For the text-containing cell, return its midpoint in (x, y) coordinate format. 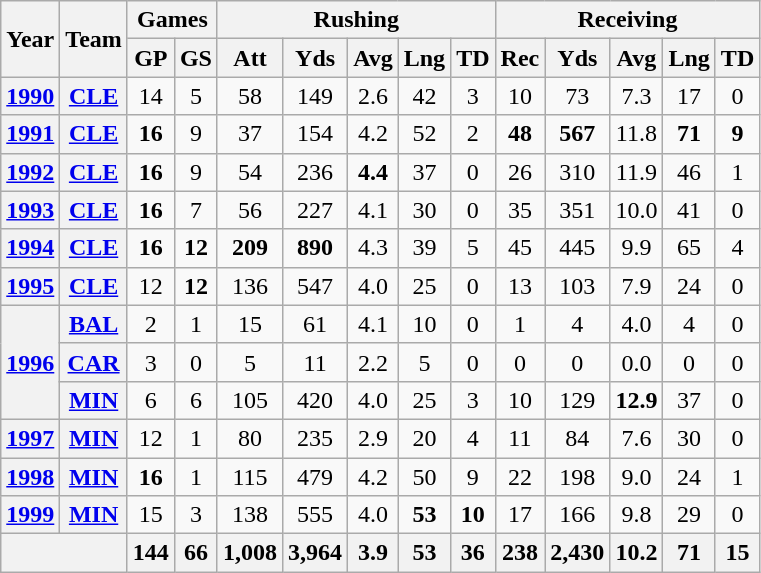
11.9 (636, 172)
1990 (30, 96)
235 (316, 438)
1991 (30, 134)
3,964 (316, 553)
7 (196, 210)
66 (196, 553)
555 (316, 515)
198 (578, 477)
22 (520, 477)
26 (520, 172)
35 (520, 210)
80 (250, 438)
149 (316, 96)
36 (473, 553)
GS (196, 58)
14 (150, 96)
CAR (94, 362)
9.0 (636, 477)
105 (250, 400)
1992 (30, 172)
42 (424, 96)
65 (689, 248)
29 (689, 515)
103 (578, 286)
46 (689, 172)
1995 (30, 286)
154 (316, 134)
56 (250, 210)
12.9 (636, 400)
2,430 (578, 553)
1998 (30, 477)
129 (578, 400)
2.6 (374, 96)
890 (316, 248)
1993 (30, 210)
7.6 (636, 438)
54 (250, 172)
11.8 (636, 134)
310 (578, 172)
236 (316, 172)
1997 (30, 438)
Receiving (628, 20)
45 (520, 248)
Games (172, 20)
20 (424, 438)
Rec (520, 58)
445 (578, 248)
166 (578, 515)
10.0 (636, 210)
4.4 (374, 172)
Team (94, 39)
9.9 (636, 248)
Rushing (356, 20)
2.9 (374, 438)
1,008 (250, 553)
1996 (30, 362)
58 (250, 96)
4.3 (374, 248)
73 (578, 96)
351 (578, 210)
420 (316, 400)
41 (689, 210)
7.9 (636, 286)
1999 (30, 515)
10.2 (636, 553)
144 (150, 553)
48 (520, 134)
238 (520, 553)
115 (250, 477)
GP (150, 58)
3.9 (374, 553)
0.0 (636, 362)
1994 (30, 248)
61 (316, 324)
52 (424, 134)
136 (250, 286)
209 (250, 248)
Year (30, 39)
567 (578, 134)
9.8 (636, 515)
Att (250, 58)
547 (316, 286)
50 (424, 477)
2.2 (374, 362)
138 (250, 515)
479 (316, 477)
227 (316, 210)
13 (520, 286)
7.3 (636, 96)
84 (578, 438)
BAL (94, 324)
39 (424, 248)
